Locate the cell with the specified text and output its [x, y] center coordinate. 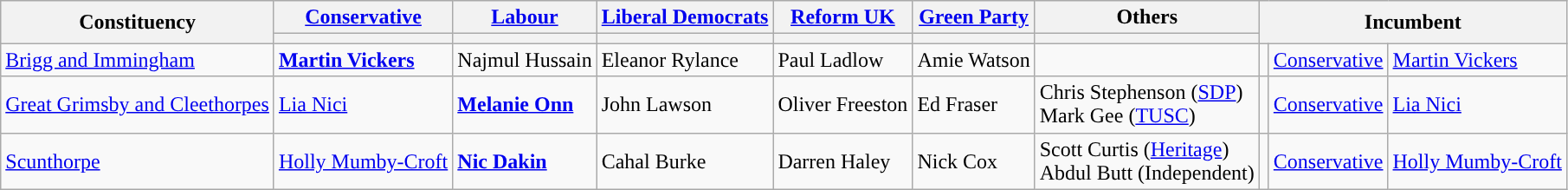
Chris Stephenson (SDP)Mark Gee (TUSC) [1146, 104]
Darren Haley [843, 161]
Scott Curtis (Heritage)Abdul Butt (Independent) [1146, 161]
Green Party [973, 17]
Amie Watson [973, 60]
Labour [525, 17]
Nic Dakin [525, 161]
John Lawson [685, 104]
Reform UK [843, 17]
Brigg and Immingham [138, 60]
Oliver Freeston [843, 104]
Melanie Onn [525, 104]
Scunthorpe [138, 161]
Ed Fraser [973, 104]
Najmul Hussain [525, 60]
Others [1146, 17]
Liberal Democrats [685, 17]
Cahal Burke [685, 161]
Nick Cox [973, 161]
Great Grimsby and Cleethorpes [138, 104]
Eleanor Rylance [685, 60]
Incumbent [1413, 23]
Paul Ladlow [843, 60]
Constituency [138, 23]
